Find where the given text appears and provide that cell's center as [X, Y] coordinate. 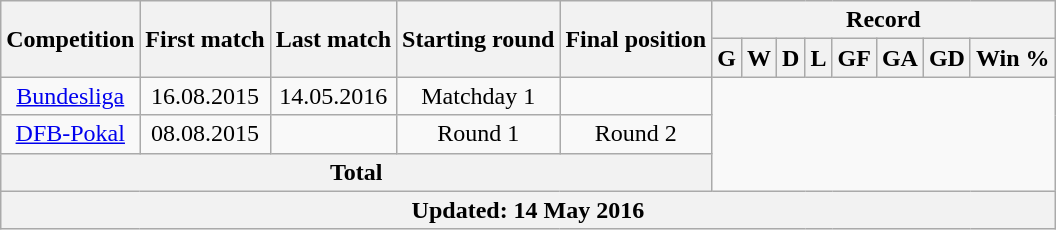
Total [356, 172]
Round 2 [636, 134]
Final position [636, 39]
16.08.2015 [205, 96]
GF [854, 58]
Last match [333, 39]
GD [946, 58]
Round 1 [478, 134]
Competition [70, 39]
DFB-Pokal [70, 134]
W [758, 58]
Updated: 14 May 2016 [528, 210]
L [818, 58]
14.05.2016 [333, 96]
Bundesliga [70, 96]
Record [884, 20]
D [790, 58]
Starting round [478, 39]
08.08.2015 [205, 134]
Win % [1012, 58]
GA [900, 58]
First match [205, 39]
Matchday 1 [478, 96]
G [727, 58]
